Locate the cell with the specified text and output its (x, y) center coordinate. 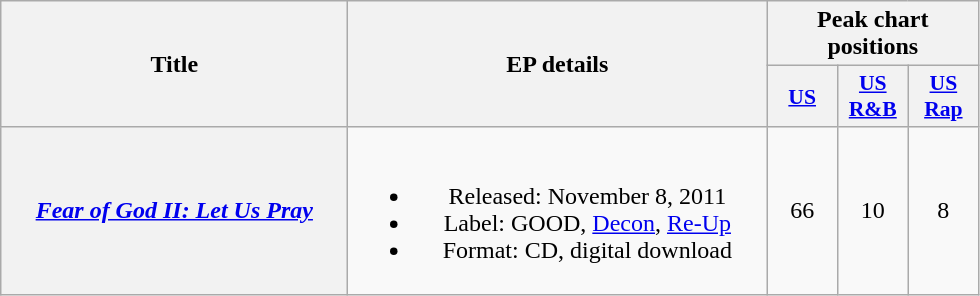
Fear of God II: Let Us Pray (174, 210)
Released: November 8, 2011Label: GOOD, Decon, Re-UpFormat: CD, digital download (558, 210)
EP details (558, 64)
10 (872, 210)
8 (944, 210)
Title (174, 64)
66 (802, 210)
US (802, 96)
USRap (944, 96)
Peak chart positions (873, 34)
USR&B (872, 96)
